Capture the cell that displays the provided text and extract its [x, y] central coordinate. 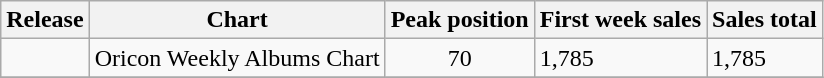
Oricon Weekly Albums Chart [237, 58]
Peak position [460, 20]
70 [460, 58]
Sales total [765, 20]
First week sales [620, 20]
Chart [237, 20]
Release [45, 20]
